Return [x, y] of the center of cell containing provided text 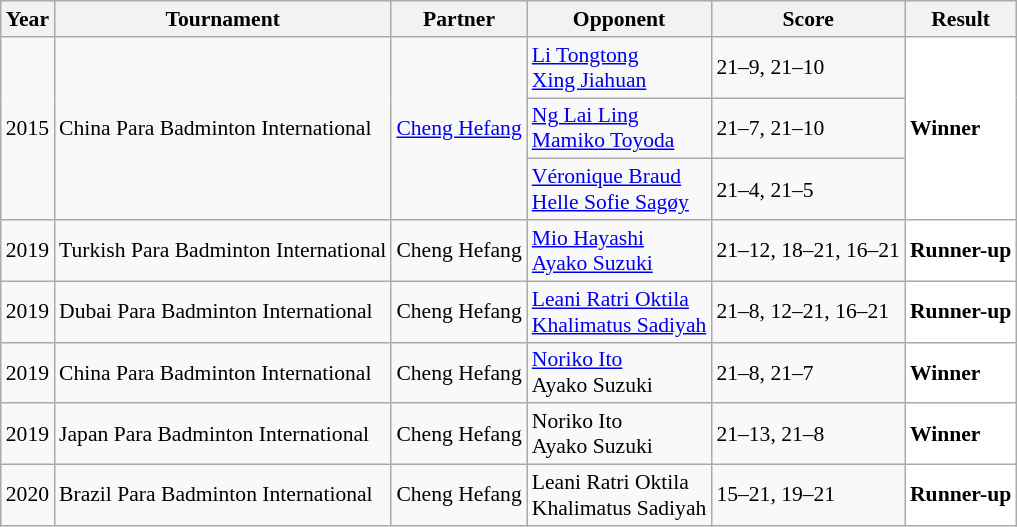
Brazil Para Badminton International [222, 496]
2020 [28, 496]
21–4, 21–5 [808, 190]
21–9, 21–10 [808, 68]
Result [960, 19]
21–8, 21–7 [808, 372]
Partner [458, 19]
Year [28, 19]
Dubai Para Badminton International [222, 312]
Li Tongtong Xing Jiahuan [620, 68]
Véronique Braud Helle Sofie Sagøy [620, 190]
15–21, 19–21 [808, 496]
21–7, 21–10 [808, 128]
Score [808, 19]
Japan Para Badminton International [222, 434]
2015 [28, 128]
Turkish Para Badminton International [222, 250]
21–13, 21–8 [808, 434]
Opponent [620, 19]
Ng Lai Ling Mamiko Toyoda [620, 128]
Mio Hayashi Ayako Suzuki [620, 250]
21–12, 18–21, 16–21 [808, 250]
Tournament [222, 19]
21–8, 12–21, 16–21 [808, 312]
